Scan for the cell matching the given text and deliver its (X, Y) coordinate at center. 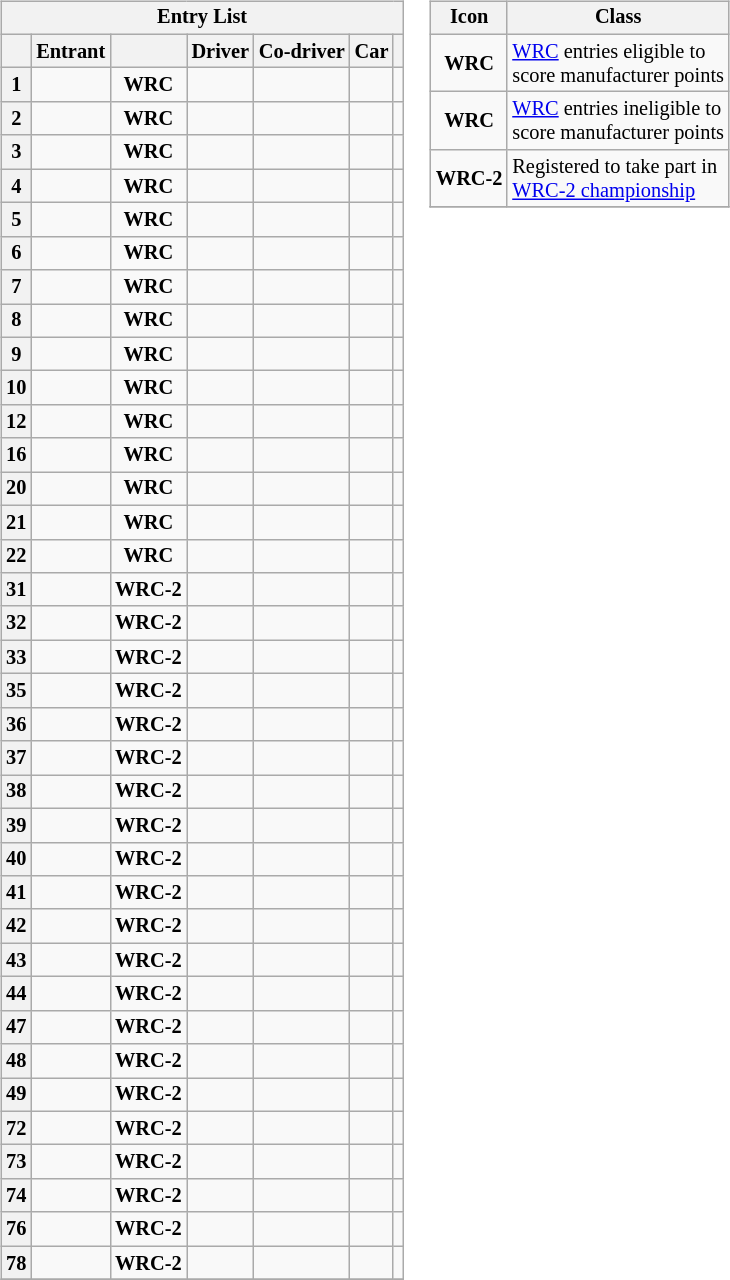
72 (16, 1128)
Icon (469, 18)
22 (16, 556)
6 (16, 253)
44 (16, 994)
1 (16, 85)
8 (16, 321)
49 (16, 1095)
12 (16, 422)
Car (372, 51)
40 (16, 859)
Entrant (70, 51)
Registered to take part inWRC-2 championship (618, 179)
21 (16, 522)
73 (16, 1162)
Driver (220, 51)
10 (16, 388)
39 (16, 825)
Co-driver (302, 51)
5 (16, 220)
WRC entries eligible toscore manufacturer points (618, 63)
36 (16, 724)
47 (16, 1027)
33 (16, 657)
4 (16, 186)
43 (16, 960)
WRC entries ineligible toscore manufacturer points (618, 121)
Entry List (202, 18)
42 (16, 926)
32 (16, 623)
3 (16, 152)
38 (16, 792)
20 (16, 489)
41 (16, 893)
Class (618, 18)
76 (16, 1229)
7 (16, 287)
31 (16, 590)
9 (16, 354)
37 (16, 758)
16 (16, 455)
35 (16, 691)
74 (16, 1196)
78 (16, 1263)
2 (16, 119)
48 (16, 1061)
